Provide the (x, y) coordinate of the cell's center where the given text is located.  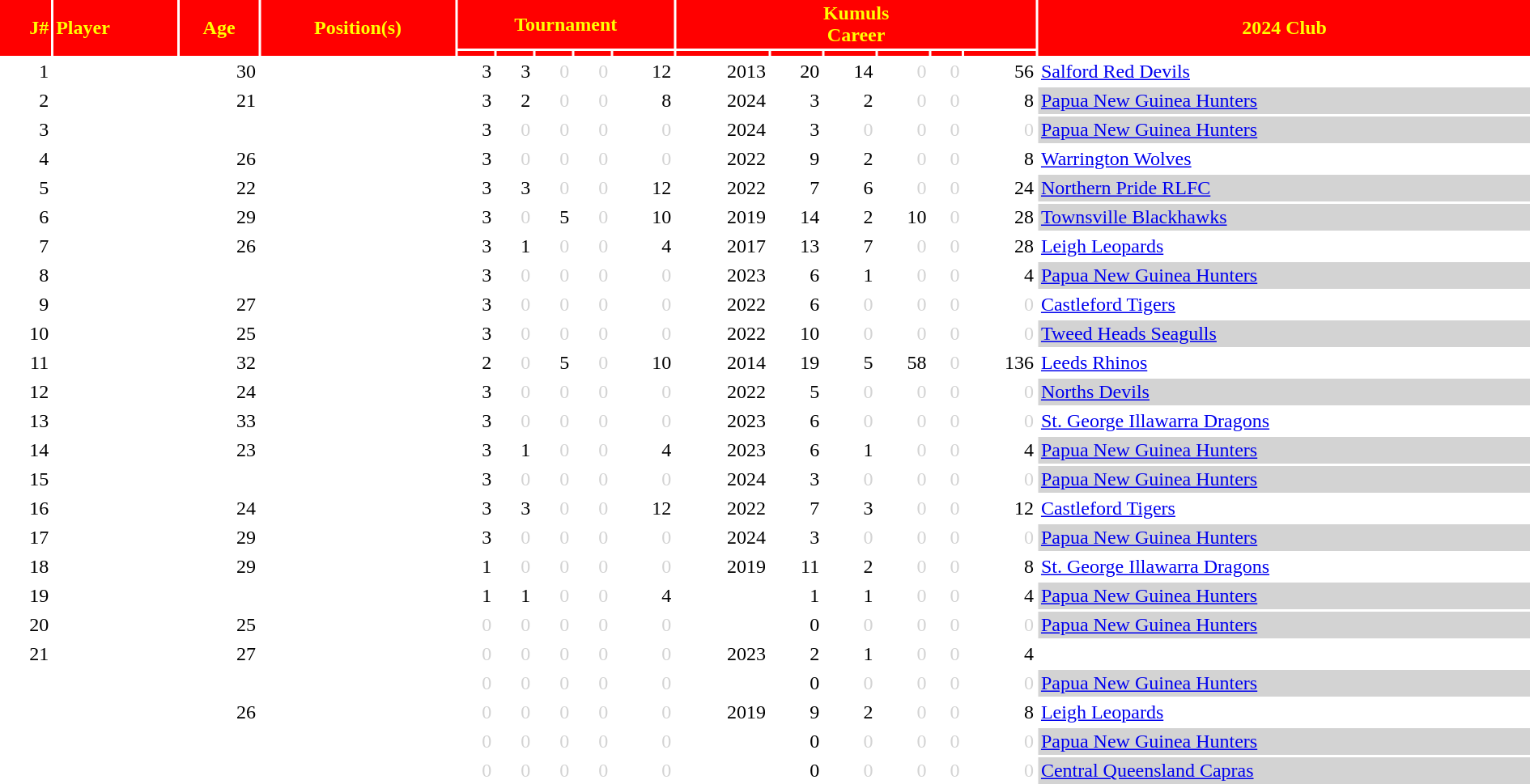
56 (1000, 71)
Tweed Heads Seagulls (1284, 333)
2024 Club (1284, 28)
136 (1000, 362)
15 (26, 479)
Salford Red Devils (1284, 71)
23 (219, 450)
Leeds Rhinos (1284, 362)
Townsville Blackhawks (1284, 217)
30 (219, 71)
33 (219, 421)
Tournament (565, 24)
Age (219, 28)
Northern Pride RLFC (1284, 188)
Central Queensland Capras (1284, 770)
2017 (722, 246)
58 (903, 362)
18 (26, 566)
Warrington Wolves (1284, 159)
Position(s) (358, 28)
Norths Devils (1284, 392)
J# (26, 28)
32 (219, 362)
16 (26, 508)
Kumuls Career (856, 24)
17 (26, 537)
22 (219, 188)
Player (115, 28)
2014 (722, 362)
2013 (722, 71)
